Locate the cell with the specified text and output its (X, Y) center coordinate. 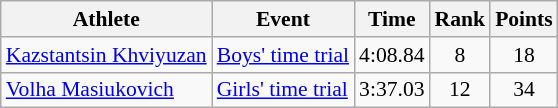
Points (524, 19)
3:37.03 (392, 90)
8 (460, 55)
18 (524, 55)
Boys' time trial (283, 55)
34 (524, 90)
Event (283, 19)
4:08.84 (392, 55)
Rank (460, 19)
12 (460, 90)
Athlete (106, 19)
Time (392, 19)
Volha Masiukovich (106, 90)
Kazstantsin Khviyuzan (106, 55)
Girls' time trial (283, 90)
